From the cell containing the given text, extract its center point as [x, y] coordinate. 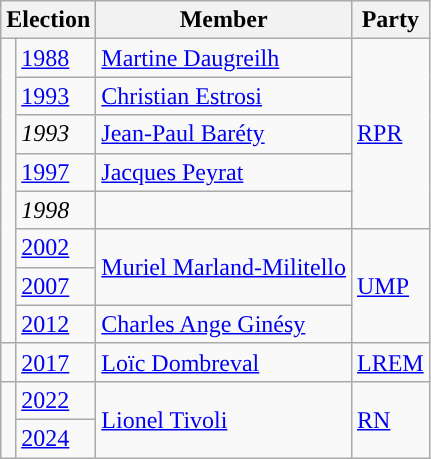
Muriel Marland-Militello [224, 267]
Christian Estrosi [224, 96]
Party [390, 20]
RPR [390, 134]
2024 [56, 438]
Charles Ange Ginésy [224, 324]
Jean-Paul Baréty [224, 134]
Martine Daugreilh [224, 58]
2022 [56, 400]
1997 [56, 172]
LREM [390, 362]
1998 [56, 210]
RN [390, 419]
1988 [56, 58]
Loïc Dombreval [224, 362]
Lionel Tivoli [224, 419]
Member [224, 20]
2017 [56, 362]
Election [48, 20]
2012 [56, 324]
UMP [390, 286]
2002 [56, 248]
2007 [56, 286]
Jacques Peyrat [224, 172]
